Scan for the cell matching the given text and deliver its [X, Y] coordinate at center. 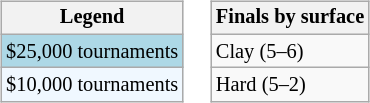
$10,000 tournaments [92, 85]
Clay (5–6) [290, 51]
Legend [92, 18]
Hard (5–2) [290, 85]
$25,000 tournaments [92, 51]
Finals by surface [290, 18]
